For the text-containing cell, return its midpoint in [X, Y] coordinate format. 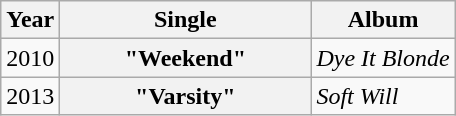
2010 [30, 58]
Year [30, 20]
Soft Will [383, 96]
Album [383, 20]
Single [186, 20]
2013 [30, 96]
"Varsity" [186, 96]
Dye It Blonde [383, 58]
"Weekend" [186, 58]
